Extract the [X, Y] coordinate from the center of the cell holding the provided text.  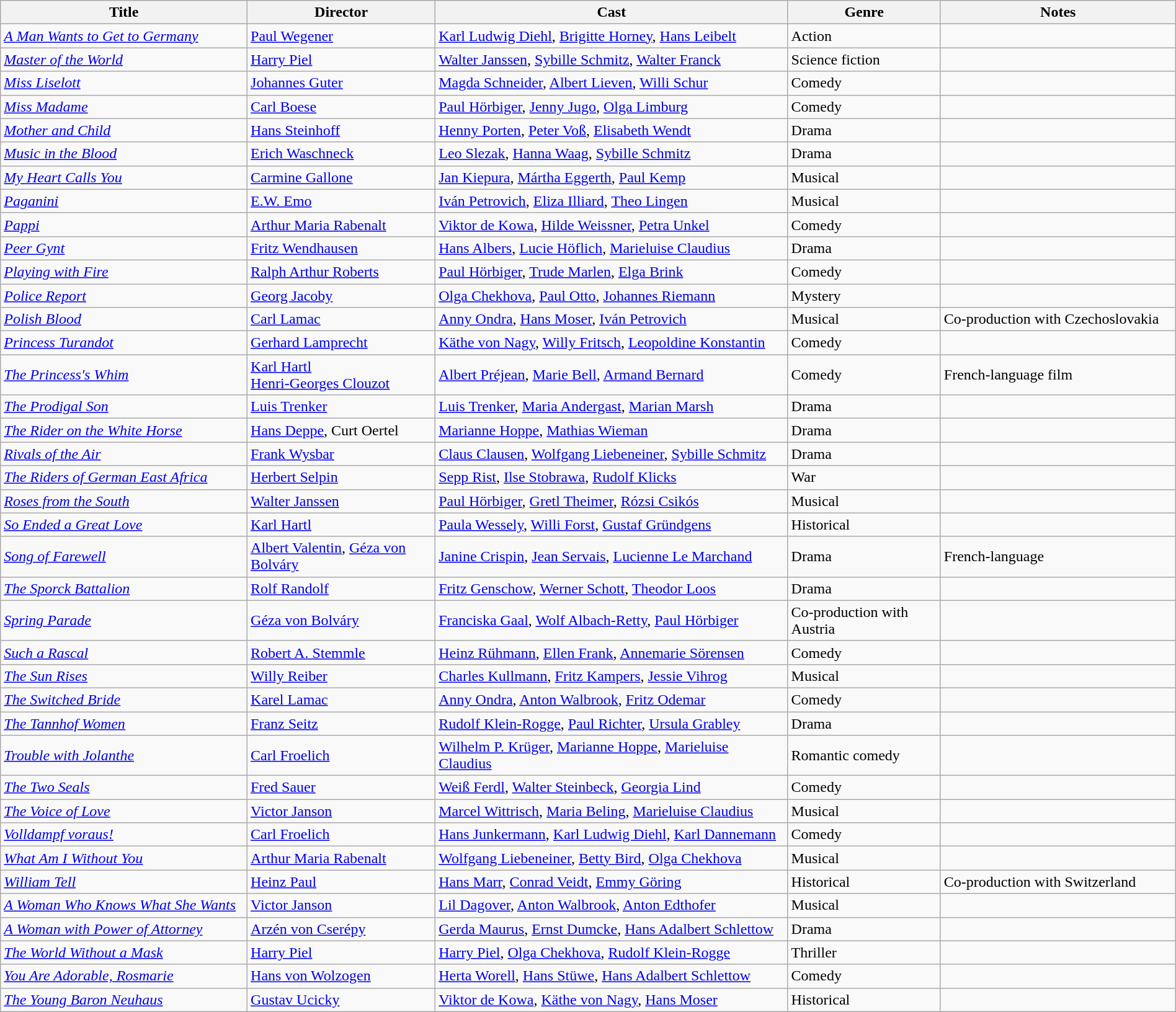
Wolfgang Liebeneiner, Betty Bird, Olga Chekhova [612, 858]
Erich Waschneck [341, 154]
Carmine Gallone [341, 177]
Fritz Genschow, Werner Schott, Theodor Loos [612, 588]
Henny Porten, Peter Voß, Elisabeth Wendt [612, 130]
Genre [864, 12]
Director [341, 12]
Karl HartlHenri-Georges Clouzot [341, 375]
Song of Farewell [124, 557]
The Prodigal Son [124, 407]
Police Report [124, 296]
Peer Gynt [124, 248]
Paganini [124, 201]
War [864, 477]
Gerhard Lamprecht [341, 343]
Princess Turandot [124, 343]
French-language [1058, 557]
Gerda Maurus, Ernst Dumcke, Hans Adalbert Schlettow [612, 929]
Paul Hörbiger, Gretl Theimer, Rózsi Csikós [612, 501]
Action [864, 36]
Magda Schneider, Albert Lieven, Willi Schur [612, 83]
Paula Wessely, Willi Forst, Gustaf Gründgens [612, 525]
Such a Rascal [124, 652]
The Rider on the White Horse [124, 430]
A Woman with Power of Attorney [124, 929]
Lil Dagover, Anton Walbrook, Anton Edthofer [612, 905]
E.W. Emo [341, 201]
Willy Reiber [341, 676]
Janine Crispin, Jean Servais, Lucienne Le Marchand [612, 557]
Luis Trenker, Maria Andergast, Marian Marsh [612, 407]
The Switched Bride [124, 699]
Anny Ondra, Anton Walbrook, Fritz Odemar [612, 699]
Walter Janssen, Sybille Schmitz, Walter Franck [612, 60]
Karel Lamac [341, 699]
A Woman Who Knows What She Wants [124, 905]
Miss Madame [124, 107]
Paul Wegener [341, 36]
Charles Kullmann, Fritz Kampers, Jessie Vihrog [612, 676]
Weiß Ferdl, Walter Steinbeck, Georgia Lind [612, 788]
Pappi [124, 224]
Franz Seitz [341, 724]
Iván Petrovich, Eliza Illiard, Theo Lingen [612, 201]
Co-production with Czechoslovakia [1058, 319]
Albert Valentin, Géza von Bolváry [341, 557]
Hans Albers, Lucie Höflich, Marieluise Claudius [612, 248]
Co-production with Austria [864, 620]
Arzén von Cserépy [341, 929]
Romantic comedy [864, 755]
Notes [1058, 12]
Playing with Fire [124, 272]
Science fiction [864, 60]
Hans Junkermann, Karl Ludwig Diehl, Karl Dannemann [612, 835]
Hans von Wolzogen [341, 976]
Miss Liselott [124, 83]
Rolf Randolf [341, 588]
French-language film [1058, 375]
Fritz Wendhausen [341, 248]
Cast [612, 12]
Ralph Arthur Roberts [341, 272]
Georg Jacoby [341, 296]
The Tannhof Women [124, 724]
Carl Boese [341, 107]
The Princess's Whim [124, 375]
Gustav Ucicky [341, 1000]
Herta Worell, Hans Stüwe, Hans Adalbert Schlettow [612, 976]
William Tell [124, 882]
Hans Deppe, Curt Oertel [341, 430]
Karl Hartl [341, 525]
The World Without a Mask [124, 952]
Mystery [864, 296]
Hans Marr, Conrad Veidt, Emmy Göring [612, 882]
So Ended a Great Love [124, 525]
Johannes Guter [341, 83]
My Heart Calls You [124, 177]
Viktor de Kowa, Käthe von Nagy, Hans Moser [612, 1000]
Fred Sauer [341, 788]
The Sun Rises [124, 676]
Herbert Selpin [341, 477]
Carl Lamac [341, 319]
Viktor de Kowa, Hilde Weissner, Petra Unkel [612, 224]
Sepp Rist, Ilse Stobrawa, Rudolf Klicks [612, 477]
Luis Trenker [341, 407]
Marianne Hoppe, Mathias Wieman [612, 430]
Hans Steinhoff [341, 130]
Wilhelm P. Krüger, Marianne Hoppe, Marieluise Claudius [612, 755]
Rivals of the Air [124, 454]
Marcel Wittrisch, Maria Beling, Marieluise Claudius [612, 811]
Harry Piel, Olga Chekhova, Rudolf Klein-Rogge [612, 952]
Master of the World [124, 60]
What Am I Without You [124, 858]
Anny Ondra, Hans Moser, Iván Petrovich [612, 319]
Thriller [864, 952]
Heinz Paul [341, 882]
Trouble with Jolanthe [124, 755]
Karl Ludwig Diehl, Brigitte Horney, Hans Leibelt [612, 36]
You Are Adorable, Rosmarie [124, 976]
Franciska Gaal, Wolf Albach-Retty, Paul Hörbiger [612, 620]
Robert A. Stemmle [341, 652]
Volldampf voraus! [124, 835]
The Two Seals [124, 788]
The Young Baron Neuhaus [124, 1000]
A Man Wants to Get to Germany [124, 36]
Claus Clausen, Wolfgang Liebeneiner, Sybille Schmitz [612, 454]
The Voice of Love [124, 811]
Polish Blood [124, 319]
Géza von Bolváry [341, 620]
Walter Janssen [341, 501]
Roses from the South [124, 501]
Rudolf Klein-Rogge, Paul Richter, Ursula Grabley [612, 724]
Music in the Blood [124, 154]
The Riders of German East Africa [124, 477]
Albert Préjean, Marie Bell, Armand Bernard [612, 375]
Mother and Child [124, 130]
The Sporck Battalion [124, 588]
Paul Hörbiger, Jenny Jugo, Olga Limburg [612, 107]
Olga Chekhova, Paul Otto, Johannes Riemann [612, 296]
Heinz Rühmann, Ellen Frank, Annemarie Sörensen [612, 652]
Frank Wysbar [341, 454]
Käthe von Nagy, Willy Fritsch, Leopoldine Konstantin [612, 343]
Co-production with Switzerland [1058, 882]
Leo Slezak, Hanna Waag, Sybille Schmitz [612, 154]
Title [124, 12]
Paul Hörbiger, Trude Marlen, Elga Brink [612, 272]
Jan Kiepura, Mártha Eggerth, Paul Kemp [612, 177]
Spring Parade [124, 620]
